Pinpoint the cell where the given text exists, returning its (X, Y) midpoint coordinate. 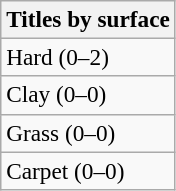
Hard (0–2) (88, 57)
Grass (0–0) (88, 133)
Clay (0–0) (88, 95)
Titles by surface (88, 19)
Carpet (0–0) (88, 170)
